Return the (x, y) coordinate for the center point of the cell that contains the specified text.  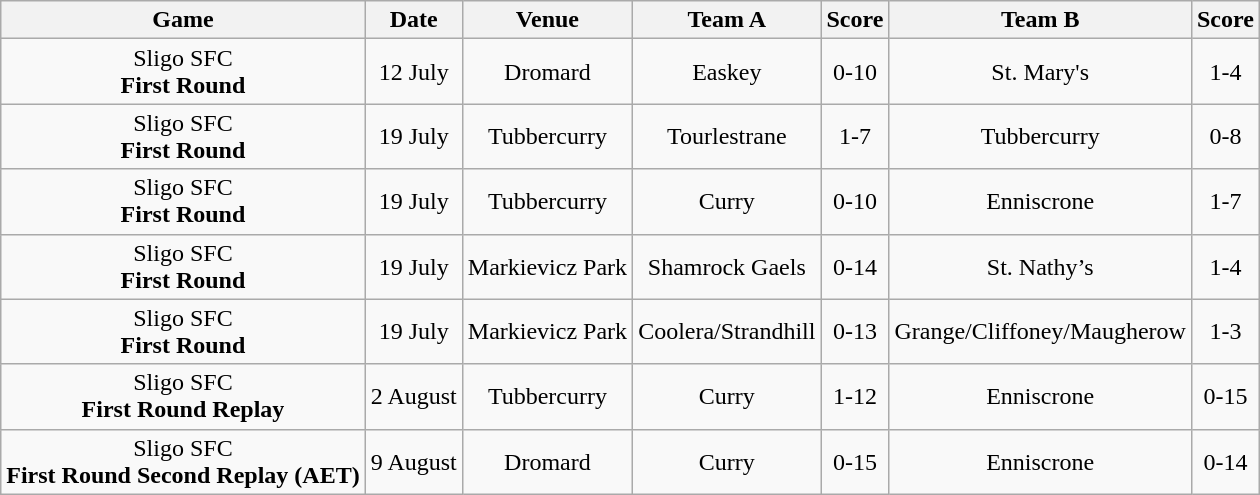
9 August (414, 462)
Tourlestrane (727, 136)
Venue (547, 20)
Sligo SFCFirst Round Second Replay (AET) (183, 462)
Grange/Cliffoney/Maugherow (1040, 332)
Team A (727, 20)
Game (183, 20)
0-13 (855, 332)
Date (414, 20)
12 July (414, 72)
St. Nathy’s (1040, 266)
St. Mary's (1040, 72)
Easkey (727, 72)
Team B (1040, 20)
0-8 (1225, 136)
1-3 (1225, 332)
1-12 (855, 396)
2 August (414, 396)
Coolera/Strandhill (727, 332)
Sligo SFCFirst Round Replay (183, 396)
Shamrock Gaels (727, 266)
